Return the (X, Y) coordinate for the center point of the cell that contains the specified text.  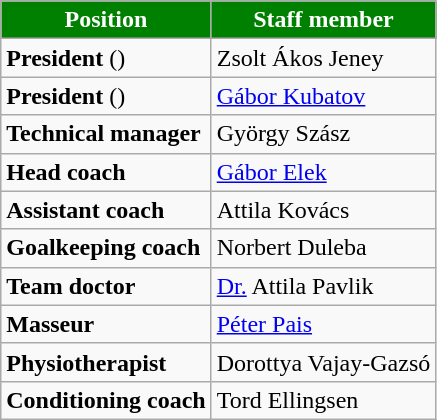
Tord Ellingsen (324, 400)
Zsolt Ákos Jeney (324, 58)
Dr. Attila Pavlik (324, 286)
Gábor Kubatov (324, 96)
Assistant coach (106, 210)
Dorottya Vajay-Gazsó (324, 362)
György Szász (324, 134)
Staff member (324, 20)
Head coach (106, 172)
Position (106, 20)
Technical manager (106, 134)
Péter Pais (324, 324)
Attila Kovács (324, 210)
Physiotherapist (106, 362)
Team doctor (106, 286)
Gábor Elek (324, 172)
Goalkeeping coach (106, 248)
Norbert Duleba (324, 248)
Masseur (106, 324)
Conditioning coach (106, 400)
